Identify which cell holds the provided text, then report its [X, Y] central coordinate. 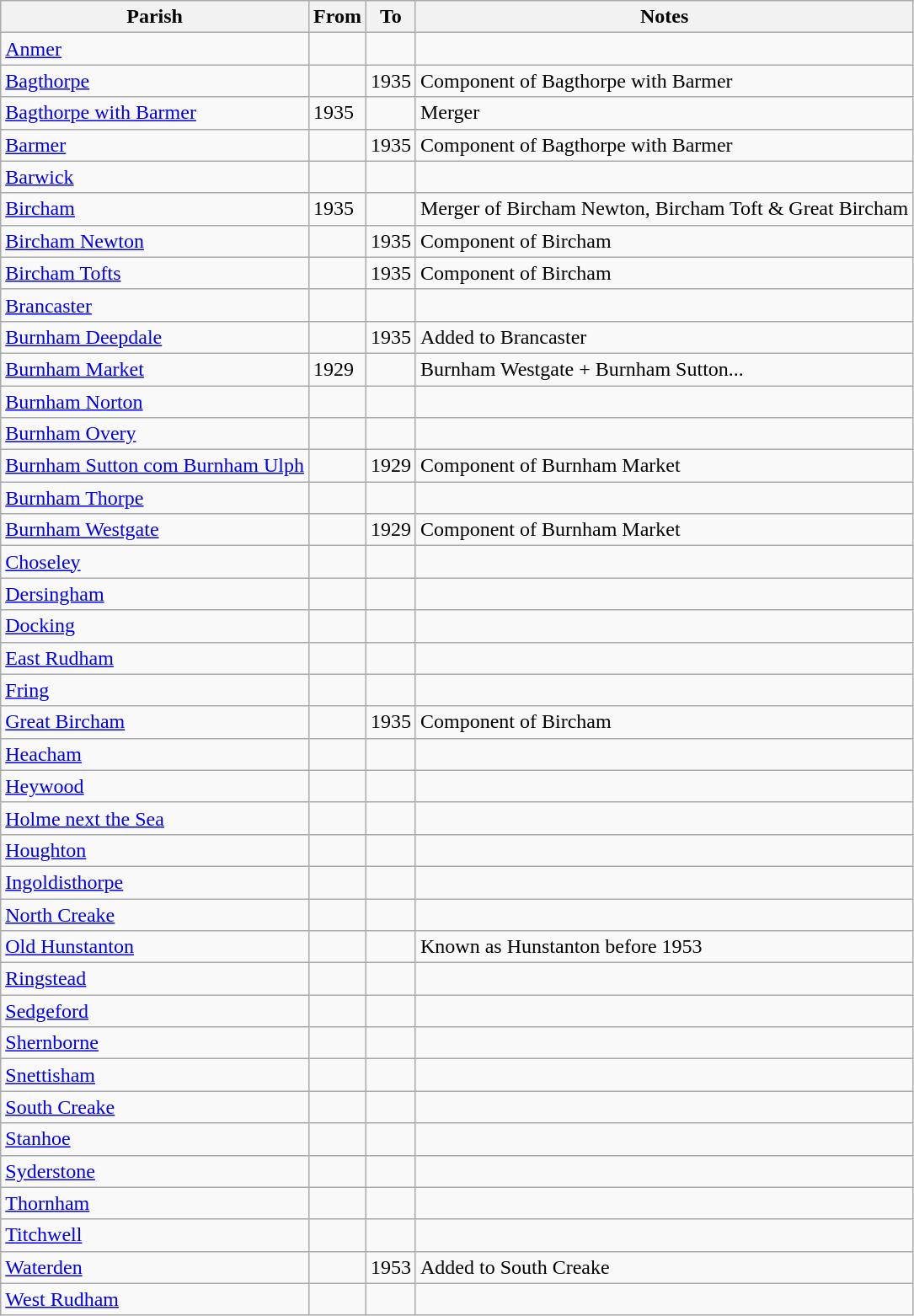
From [337, 17]
Added to South Creake [664, 1267]
Brancaster [155, 305]
Snettisham [155, 1075]
Choseley [155, 562]
Burnham Norton [155, 402]
Known as Hunstanton before 1953 [664, 947]
1953 [391, 1267]
Titchwell [155, 1235]
Stanhoe [155, 1139]
Dersingham [155, 594]
Bircham [155, 209]
West Rudham [155, 1299]
Thornham [155, 1203]
Burnham Market [155, 369]
Notes [664, 17]
Houghton [155, 850]
Fring [155, 690]
South Creake [155, 1107]
Barwick [155, 177]
Burnham Deepdale [155, 337]
Ringstead [155, 979]
Ingoldisthorpe [155, 882]
East Rudham [155, 658]
Merger [664, 113]
Bagthorpe [155, 81]
Burnham Overy [155, 434]
Burnham Sutton com Burnham Ulph [155, 466]
Burnham Westgate [155, 530]
Bircham Tofts [155, 273]
Burnham Westgate + Burnham Sutton... [664, 369]
To [391, 17]
Burnham Thorpe [155, 498]
Syderstone [155, 1171]
North Creake [155, 914]
Heacham [155, 754]
Parish [155, 17]
Bagthorpe with Barmer [155, 113]
Anmer [155, 49]
Docking [155, 626]
Merger of Bircham Newton, Bircham Toft & Great Bircham [664, 209]
Added to Brancaster [664, 337]
Barmer [155, 145]
Holme next the Sea [155, 818]
Shernborne [155, 1043]
Heywood [155, 786]
Sedgeford [155, 1011]
Old Hunstanton [155, 947]
Waterden [155, 1267]
Great Bircham [155, 722]
Bircham Newton [155, 241]
